Extract the (X, Y) coordinate from the center of the cell holding the provided text.  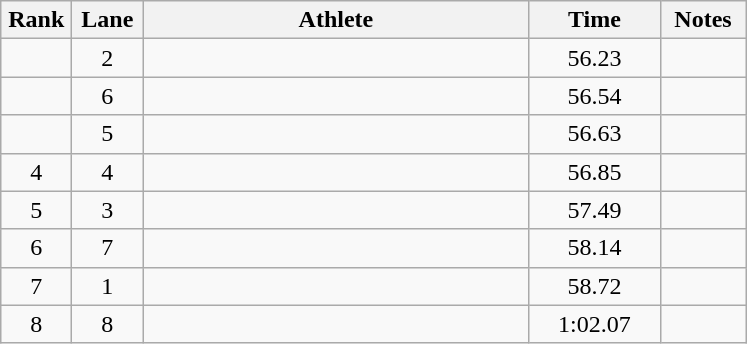
Lane (108, 20)
57.49 (594, 210)
2 (108, 58)
1 (108, 286)
Notes (703, 20)
3 (108, 210)
56.85 (594, 172)
Time (594, 20)
Athlete (336, 20)
58.14 (594, 248)
1:02.07 (594, 324)
58.72 (594, 286)
56.63 (594, 134)
56.23 (594, 58)
Rank (36, 20)
56.54 (594, 96)
